From the cell containing the given text, extract its center point as [x, y] coordinate. 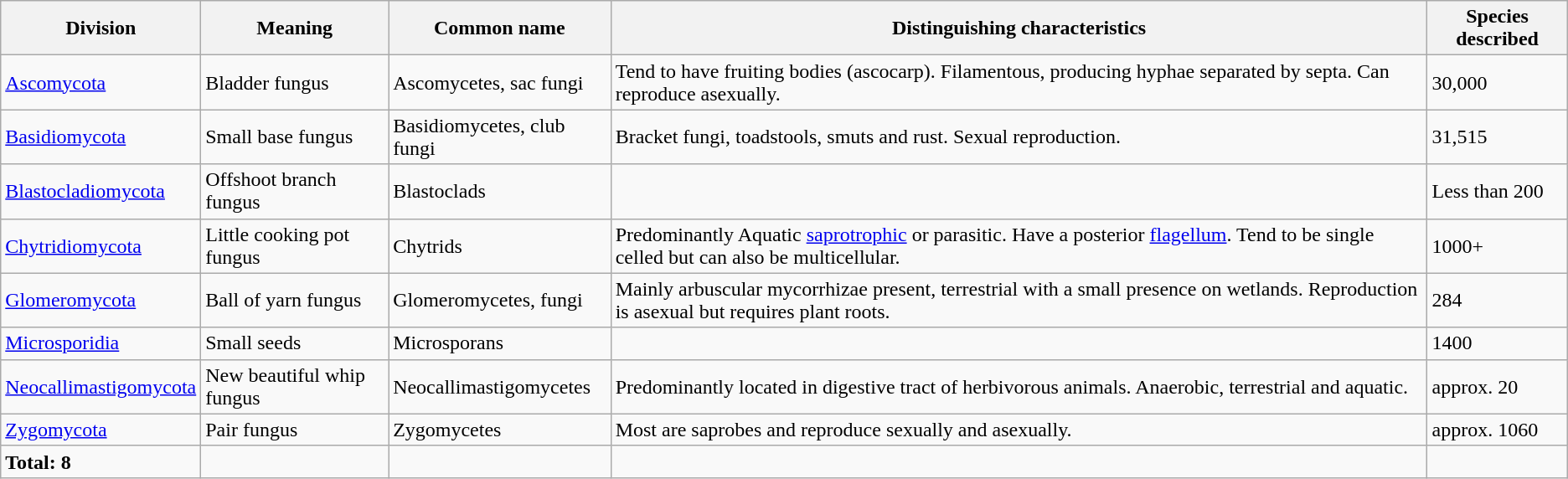
Species described [1498, 28]
Common name [500, 28]
1400 [1498, 343]
Chytridiomycota [101, 246]
Distinguishing characteristics [1019, 28]
Microsporans [500, 343]
approx. 20 [1498, 387]
Zygomycota [101, 430]
Small base fungus [295, 137]
Chytrids [500, 246]
Blastocladiomycota [101, 191]
Bladder fungus [295, 82]
Glomeromycetes, fungi [500, 300]
Bracket fungi, toadstools, smuts and rust. Sexual reproduction. [1019, 137]
Predominantly located in digestive tract of herbivorous animals. Anaerobic, terrestrial and aquatic. [1019, 387]
Tend to have fruiting bodies (ascocarp). Filamentous, producing hyphae separated by septa. Can reproduce asexually. [1019, 82]
Ascomycetes, sac fungi [500, 82]
New beautiful whip fungus [295, 387]
284 [1498, 300]
Zygomycetes [500, 430]
Basidiomycota [101, 137]
Small seeds [295, 343]
Less than 200 [1498, 191]
Mainly arbuscular mycorrhizae present, terrestrial with a small presence on wetlands. Reproduction is asexual but requires plant roots. [1019, 300]
1000+ [1498, 246]
Ascomycota [101, 82]
approx. 1060 [1498, 430]
Meaning [295, 28]
Neocallimastigomycetes [500, 387]
Offshoot branch fungus [295, 191]
Most are saprobes and reproduce sexually and asexually. [1019, 430]
31,515 [1498, 137]
Blastoclads [500, 191]
Pair fungus [295, 430]
Total: 8 [101, 461]
Neocallimastigomycota [101, 387]
Ball of yarn fungus [295, 300]
Division [101, 28]
Predominantly Aquatic saprotrophic or parasitic. Have a posterior flagellum. Tend to be single celled but can also be multicellular. [1019, 246]
Basidiomycetes, club fungi [500, 137]
Microsporidia [101, 343]
Glomeromycota [101, 300]
Little cooking pot fungus [295, 246]
30,000 [1498, 82]
